Return (X, Y) of the center of cell containing provided text 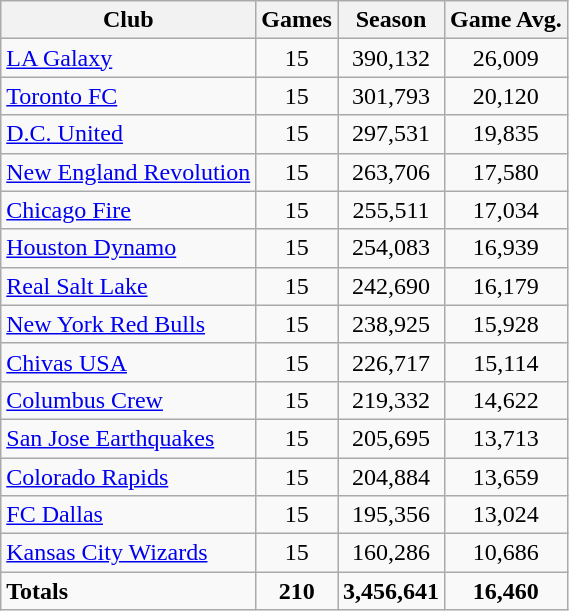
254,083 (392, 248)
19,835 (506, 134)
Chivas USA (128, 362)
26,009 (506, 58)
205,695 (392, 438)
15,928 (506, 324)
13,024 (506, 515)
Columbus Crew (128, 400)
16,179 (506, 286)
Toronto FC (128, 96)
13,713 (506, 438)
New England Revolution (128, 172)
226,717 (392, 362)
Chicago Fire (128, 210)
Totals (128, 591)
10,686 (506, 553)
Colorado Rapids (128, 477)
301,793 (392, 96)
14,622 (506, 400)
255,511 (392, 210)
16,460 (506, 591)
3,456,641 (392, 591)
D.C. United (128, 134)
210 (297, 591)
390,132 (392, 58)
Kansas City Wizards (128, 553)
13,659 (506, 477)
Real Salt Lake (128, 286)
Club (128, 20)
263,706 (392, 172)
16,939 (506, 248)
160,286 (392, 553)
17,580 (506, 172)
238,925 (392, 324)
Game Avg. (506, 20)
15,114 (506, 362)
Games (297, 20)
LA Galaxy (128, 58)
Houston Dynamo (128, 248)
297,531 (392, 134)
204,884 (392, 477)
Season (392, 20)
FC Dallas (128, 515)
195,356 (392, 515)
17,034 (506, 210)
219,332 (392, 400)
20,120 (506, 96)
San Jose Earthquakes (128, 438)
New York Red Bulls (128, 324)
242,690 (392, 286)
